Determine the [X, Y] coordinate at the center of the cell enclosing the given text.  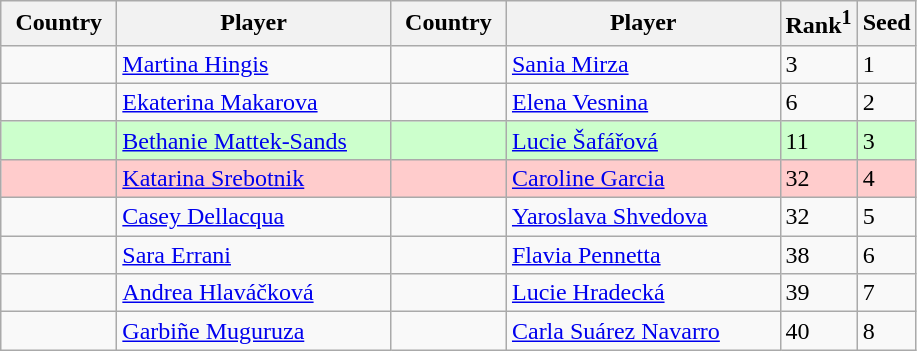
38 [818, 255]
39 [818, 293]
Carla Suárez Navarro [643, 331]
11 [818, 140]
Caroline Garcia [643, 178]
Garbiñe Muguruza [254, 331]
Casey Dellacqua [254, 217]
4 [886, 178]
Sania Mirza [643, 64]
2 [886, 102]
Bethanie Mattek-Sands [254, 140]
Elena Vesnina [643, 102]
5 [886, 217]
Seed [886, 24]
1 [886, 64]
Lucie Šafářová [643, 140]
Ekaterina Makarova [254, 102]
40 [818, 331]
Martina Hingis [254, 64]
Flavia Pennetta [643, 255]
7 [886, 293]
Andrea Hlaváčková [254, 293]
Rank1 [818, 24]
Lucie Hradecká [643, 293]
Yaroslava Shvedova [643, 217]
Sara Errani [254, 255]
Katarina Srebotnik [254, 178]
8 [886, 331]
